Provide the [X, Y] coordinate of the cell's center where the given text is located.  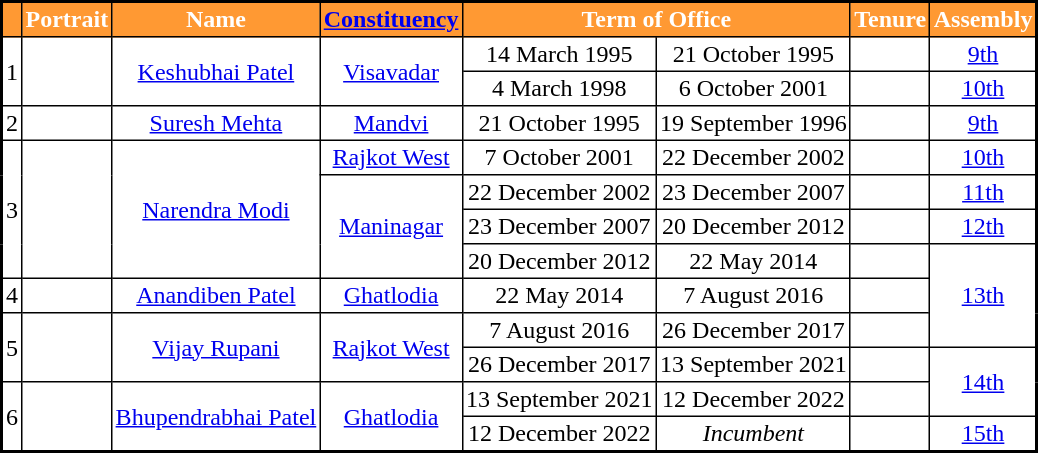
Term of Office [656, 20]
5 [12, 348]
12th [984, 226]
Bhupendrabhai Patel [216, 417]
Constituency [391, 20]
Tenure [890, 20]
13th [984, 296]
19 September 1996 [753, 123]
1 [12, 72]
Suresh Mehta [216, 123]
14 March 1995 [559, 54]
Portrait [67, 20]
Mandvi [391, 123]
Maninagar [391, 227]
15th [984, 434]
6 October 2001 [753, 88]
3 [12, 209]
Assembly [984, 20]
Vijay Rupani [216, 348]
2 [12, 123]
Visavadar [391, 72]
11th [984, 192]
Keshubhai Patel [216, 72]
6 [12, 417]
Incumbent [753, 434]
14th [984, 382]
Name [216, 20]
Anandiben Patel [216, 295]
Narendra Modi [216, 209]
4 March 1998 [559, 88]
7 October 2001 [559, 157]
4 [12, 295]
